Identify which cell holds the provided text, then report its [X, Y] central coordinate. 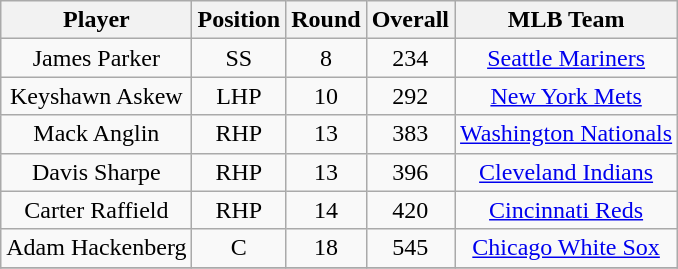
C [239, 248]
Round [326, 20]
14 [326, 210]
Position [239, 20]
Cincinnati Reds [566, 210]
Overall [410, 20]
James Parker [96, 58]
383 [410, 134]
545 [410, 248]
Keyshawn Askew [96, 96]
Chicago White Sox [566, 248]
10 [326, 96]
292 [410, 96]
Player [96, 20]
234 [410, 58]
Washington Nationals [566, 134]
MLB Team [566, 20]
Cleveland Indians [566, 172]
Mack Anglin [96, 134]
Carter Raffield [96, 210]
420 [410, 210]
Seattle Mariners [566, 58]
396 [410, 172]
SS [239, 58]
Adam Hackenberg [96, 248]
8 [326, 58]
New York Mets [566, 96]
18 [326, 248]
LHP [239, 96]
Davis Sharpe [96, 172]
